Find where the given text appears and provide that cell's center as [x, y] coordinate. 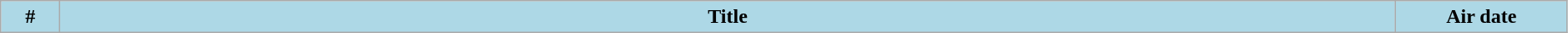
Title [728, 17]
# [30, 17]
Air date [1481, 17]
